Output the [x, y] coordinate of the center of the cell containing the given text.  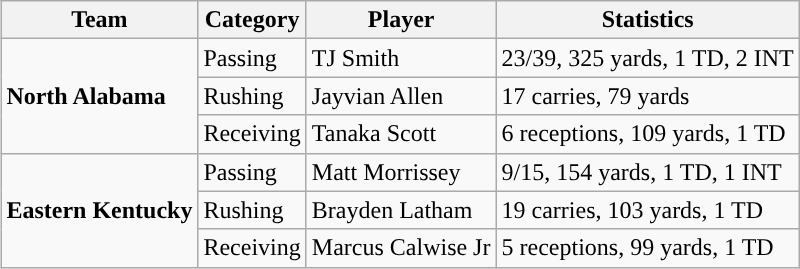
North Alabama [100, 96]
Category [252, 20]
Statistics [648, 20]
Eastern Kentucky [100, 210]
TJ Smith [401, 58]
Player [401, 20]
Jayvian Allen [401, 96]
Marcus Calwise Jr [401, 248]
Team [100, 20]
23/39, 325 yards, 1 TD, 2 INT [648, 58]
19 carries, 103 yards, 1 TD [648, 210]
Brayden Latham [401, 210]
6 receptions, 109 yards, 1 TD [648, 134]
5 receptions, 99 yards, 1 TD [648, 248]
Tanaka Scott [401, 134]
9/15, 154 yards, 1 TD, 1 INT [648, 172]
Matt Morrissey [401, 172]
17 carries, 79 yards [648, 96]
